From the cell containing the given text, extract its center point as [X, Y] coordinate. 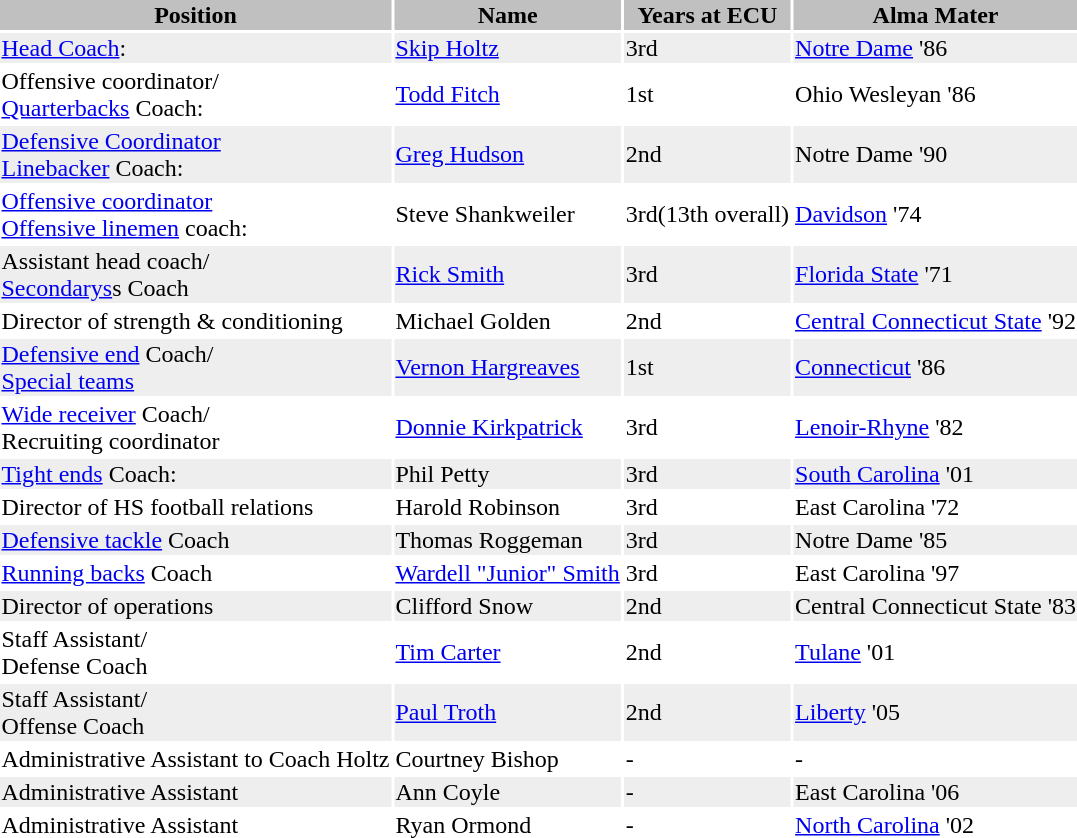
Tight ends Coach: [196, 474]
Greg Hudson [508, 154]
Michael Golden [508, 321]
Wide receiver Coach/Recruiting coordinator [196, 428]
Administrative Assistant to Coach Holtz [196, 759]
Director of operations [196, 606]
Rick Smith [508, 274]
Name [508, 15]
Ann Coyle [508, 792]
Thomas Roggeman [508, 540]
Position [196, 15]
Director of strength & conditioning [196, 321]
Offensive coordinator/Quarterbacks Coach: [196, 94]
Courtney Bishop [508, 759]
Head Coach: [196, 48]
Phil Petty [508, 474]
Assistant head coach/Secondaryss Coach [196, 274]
Steve Shankweiler [508, 214]
Administrative Assistant [196, 792]
Wardell "Junior" Smith [508, 573]
Todd Fitch [508, 94]
Running backs Coach [196, 573]
3rd(13th overall) [707, 214]
Staff Assistant/Offense Coach [196, 712]
Vernon Hargreaves [508, 368]
Harold Robinson [508, 507]
Skip Holtz [508, 48]
Tim Carter [508, 652]
Years at ECU [707, 15]
Donnie Kirkpatrick [508, 428]
Defensive end Coach/Special teams [196, 368]
Clifford Snow [508, 606]
Defensive tackle Coach [196, 540]
Staff Assistant/Defense Coach [196, 652]
Paul Troth [508, 712]
Defensive CoordinatorLinebacker Coach: [196, 154]
Director of HS football relations [196, 507]
Offensive coordinatorOffensive linemen coach: [196, 214]
